Search for the cell housing the specified text and yield its [X, Y] center coordinate. 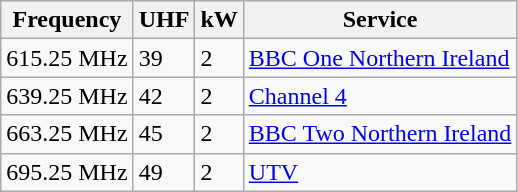
663.25 MHz [67, 134]
Frequency [67, 20]
kW [219, 20]
Channel 4 [380, 96]
615.25 MHz [67, 58]
695.25 MHz [67, 172]
BBC One Northern Ireland [380, 58]
45 [164, 134]
Service [380, 20]
42 [164, 96]
639.25 MHz [67, 96]
39 [164, 58]
49 [164, 172]
UTV [380, 172]
BBC Two Northern Ireland [380, 134]
UHF [164, 20]
